Pinpoint the cell where the given text exists, returning its [x, y] midpoint coordinate. 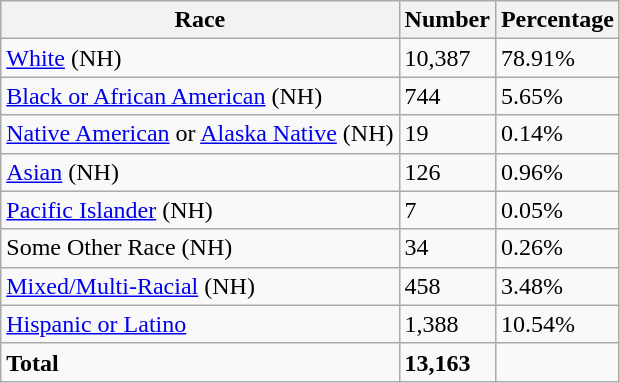
1,388 [447, 324]
0.05% [557, 210]
Native American or Alaska Native (NH) [200, 134]
0.26% [557, 248]
744 [447, 96]
10.54% [557, 324]
Mixed/Multi-Racial (NH) [200, 286]
19 [447, 134]
White (NH) [200, 58]
Some Other Race (NH) [200, 248]
10,387 [447, 58]
Asian (NH) [200, 172]
126 [447, 172]
3.48% [557, 286]
Pacific Islander (NH) [200, 210]
0.14% [557, 134]
Black or African American (NH) [200, 96]
5.65% [557, 96]
Race [200, 20]
78.91% [557, 58]
34 [447, 248]
Total [200, 362]
7 [447, 210]
Hispanic or Latino [200, 324]
13,163 [447, 362]
Percentage [557, 20]
Number [447, 20]
0.96% [557, 172]
458 [447, 286]
